Provide the [x, y] coordinate of the cell's center where the given text is located.  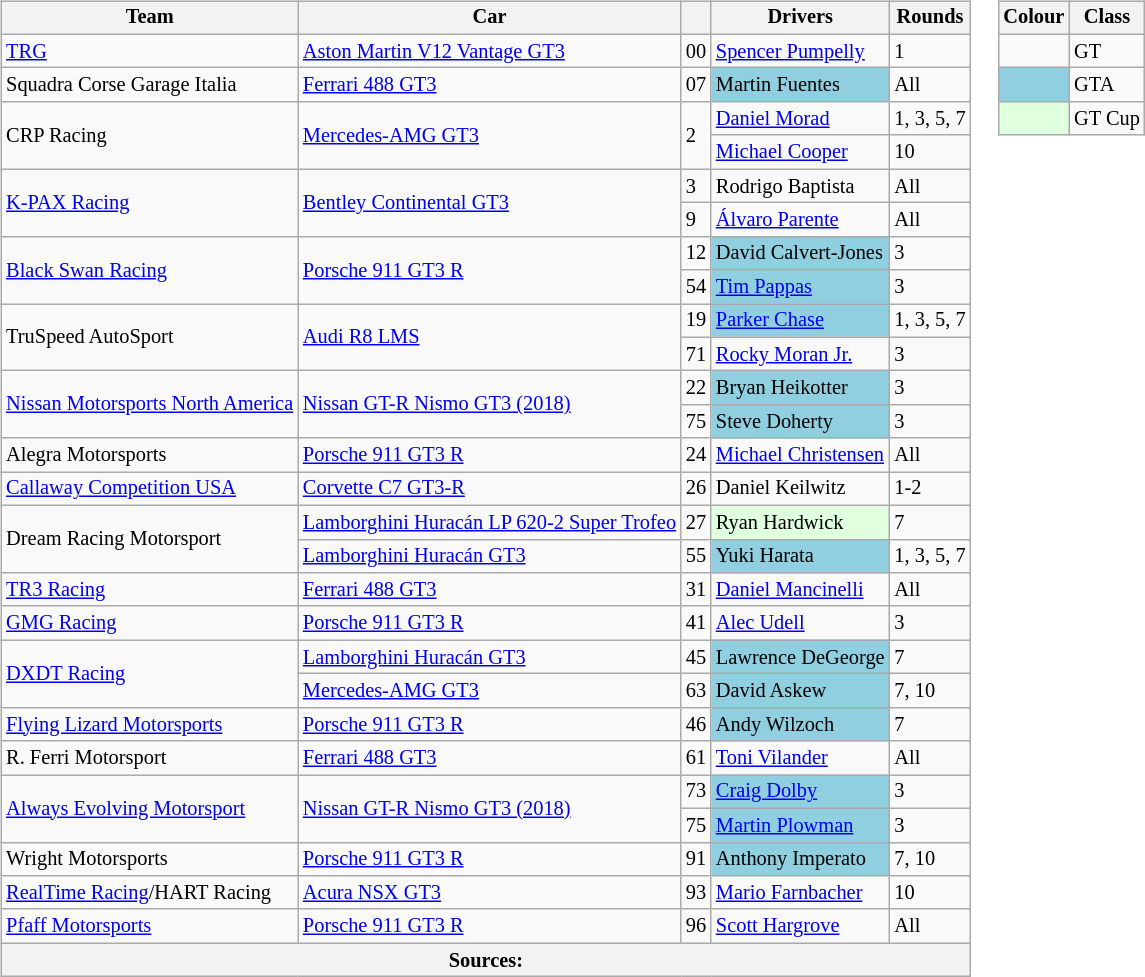
David Calvert-Jones [800, 253]
Mario Farnbacher [800, 893]
Pfaff Motorsports [150, 926]
Bentley Continental GT3 [490, 202]
54 [696, 287]
RealTime Racing/HART Racing [150, 893]
2 [696, 136]
Squadra Corse Garage Italia [150, 85]
9 [696, 220]
TruSpeed AutoSport [150, 338]
K-PAX Racing [150, 202]
96 [696, 926]
Rocky Moran Jr. [800, 354]
31 [696, 590]
91 [696, 859]
63 [696, 691]
61 [696, 758]
55 [696, 556]
Callaway Competition USA [150, 489]
46 [696, 724]
Ryan Hardwick [800, 522]
Colour [1034, 18]
Tim Pappas [800, 287]
1-2 [930, 489]
Always Evolving Motorsport [150, 808]
Car [490, 18]
Alegra Motorsports [150, 455]
GTA [1107, 85]
Michael Cooper [800, 152]
Yuki Harata [800, 556]
12 [696, 253]
Martin Fuentes [800, 85]
24 [696, 455]
Michael Christensen [800, 455]
Steve Doherty [800, 422]
Andy Wilzoch [800, 724]
Wright Motorsports [150, 859]
CRP Racing [150, 136]
Parker Chase [800, 321]
TRG [150, 51]
Lawrence DeGeorge [800, 657]
41 [696, 623]
73 [696, 792]
Sources: [486, 960]
Team [150, 18]
Anthony Imperato [800, 859]
Flying Lizard Motorsports [150, 724]
93 [696, 893]
1 [930, 51]
Daniel Keilwitz [800, 489]
Nissan Motorsports North America [150, 404]
GT [1107, 51]
GT Cup [1107, 119]
22 [696, 388]
Álvaro Parente [800, 220]
71 [696, 354]
Class [1107, 18]
26 [696, 489]
R. Ferri Motorsport [150, 758]
Acura NSX GT3 [490, 893]
Dream Racing Motorsport [150, 538]
Rounds [930, 18]
Aston Martin V12 Vantage GT3 [490, 51]
Black Swan Racing [150, 270]
Audi R8 LMS [490, 338]
Lamborghini Huracán LP 620-2 Super Trofeo [490, 522]
Spencer Pumpelly [800, 51]
00 [696, 51]
Toni Vilander [800, 758]
Daniel Mancinelli [800, 590]
Corvette C7 GT3-R [490, 489]
Rodrigo Baptista [800, 186]
DXDT Racing [150, 674]
Drivers [800, 18]
TR3 Racing [150, 590]
Daniel Morad [800, 119]
27 [696, 522]
Martin Plowman [800, 825]
07 [696, 85]
Bryan Heikotter [800, 388]
Alec Udell [800, 623]
45 [696, 657]
Craig Dolby [800, 792]
Scott Hargrove [800, 926]
19 [696, 321]
David Askew [800, 691]
GMG Racing [150, 623]
